Search for the cell housing the specified text and yield its [X, Y] center coordinate. 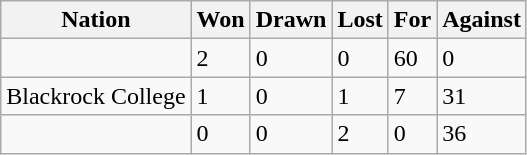
7 [412, 96]
Blackrock College [96, 96]
Lost [360, 20]
Nation [96, 20]
36 [482, 134]
Against [482, 20]
For [412, 20]
60 [412, 58]
Won [220, 20]
31 [482, 96]
Drawn [291, 20]
